Detect which cell encompasses the target text, then output its [x, y] center coordinate. 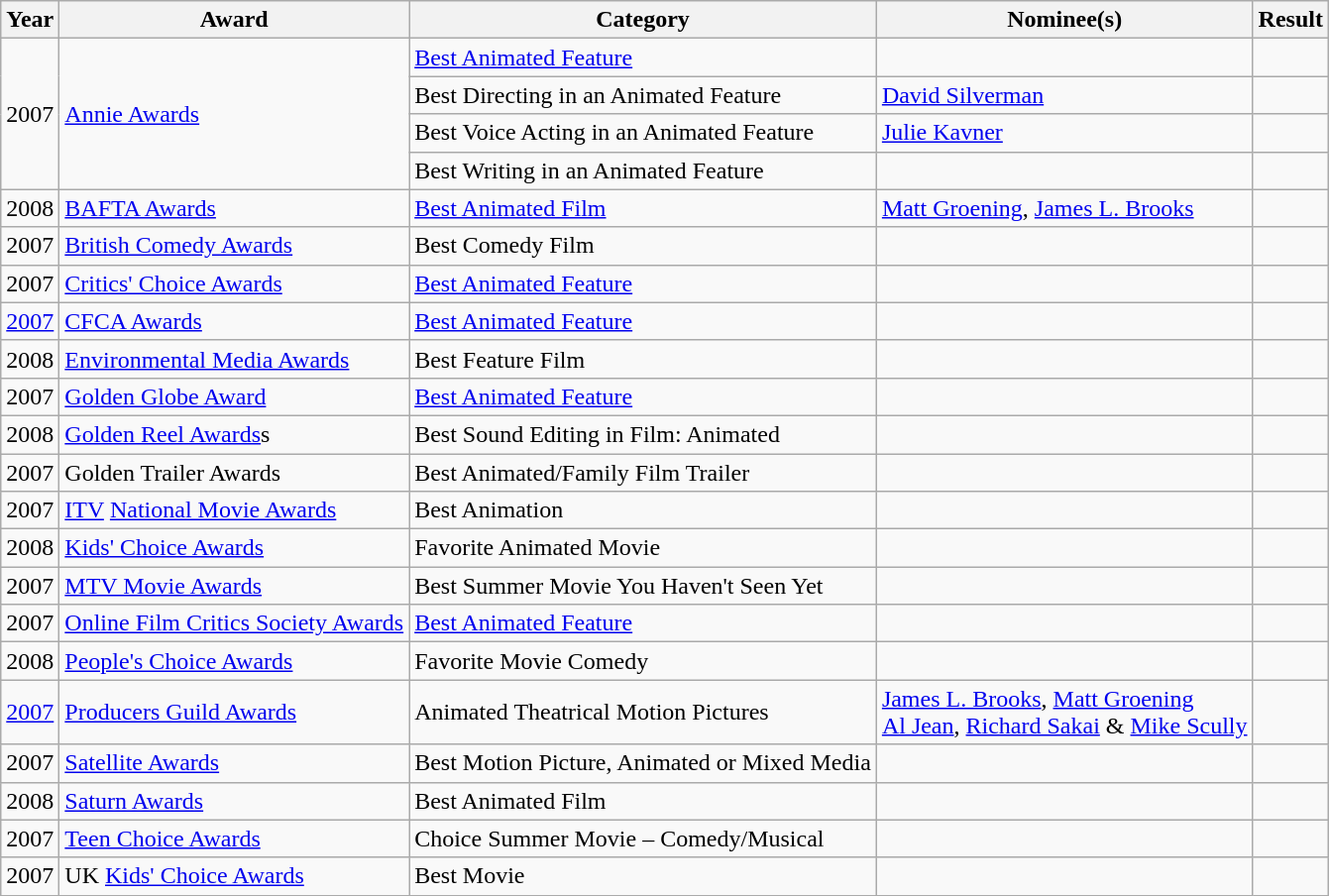
ITV National Movie Awards [234, 510]
Online Film Critics Society Awards [234, 623]
Critics' Choice Awards [234, 283]
Result [1290, 20]
Best Directing in an Animated Feature [643, 95]
Year [30, 20]
Saturn Awards [234, 801]
Best Summer Movie You Haven't Seen Yet [643, 586]
Favorite Animated Movie [643, 548]
Producers Guild Awards [234, 712]
James L. Brooks, Matt GroeningAl Jean, Richard Sakai & Mike Scully [1064, 712]
Golden Globe Award [234, 396]
Best Comedy Film [643, 246]
Best Movie [643, 876]
UK Kids' Choice Awards [234, 876]
People's Choice Awards [234, 661]
Choice Summer Movie – Comedy/Musical [643, 839]
Best Voice Acting in an Animated Feature [643, 133]
Best Writing in an Animated Feature [643, 170]
Teen Choice Awards [234, 839]
Satellite Awards [234, 763]
Golden Reel Awardss [234, 434]
Best Animation [643, 510]
Kids' Choice Awards [234, 548]
Favorite Movie Comedy [643, 661]
Animated Theatrical Motion Pictures [643, 712]
Best Feature Film [643, 359]
Nominee(s) [1064, 20]
Category [643, 20]
Best Animated/Family Film Trailer [643, 473]
Environmental Media Awards [234, 359]
Golden Trailer Awards [234, 473]
Annie Awards [234, 114]
MTV Movie Awards [234, 586]
Award [234, 20]
Best Sound Editing in Film: Animated [643, 434]
Matt Groening, James L. Brooks [1064, 208]
David Silverman [1064, 95]
Best Motion Picture, Animated or Mixed Media [643, 763]
Julie Kavner [1064, 133]
CFCA Awards [234, 321]
BAFTA Awards [234, 208]
British Comedy Awards [234, 246]
